Identify which cell holds the provided text, then report its [x, y] central coordinate. 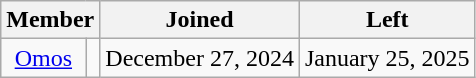
Joined [200, 20]
December 27, 2024 [200, 58]
Member [50, 20]
Omos [44, 58]
January 25, 2025 [387, 58]
Left [387, 20]
